Identify which cell holds the provided text, then report its (X, Y) central coordinate. 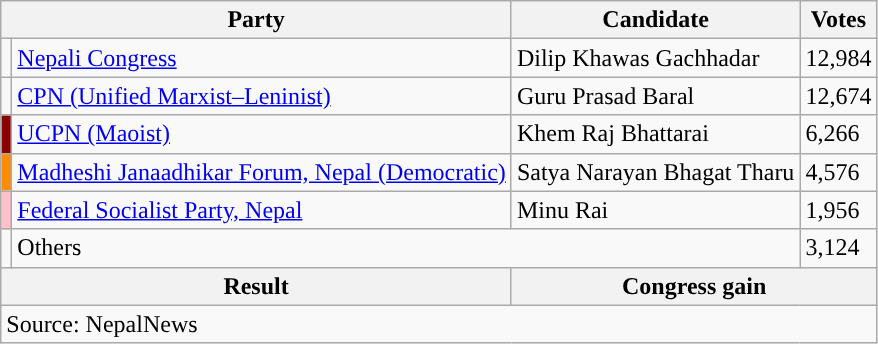
3,124 (838, 248)
Source: NepalNews (439, 324)
Congress gain (694, 286)
12,674 (838, 96)
Candidate (656, 20)
Votes (838, 20)
12,984 (838, 58)
CPN (Unified Marxist–Leninist) (262, 96)
Guru Prasad Baral (656, 96)
4,576 (838, 172)
1,956 (838, 210)
6,266 (838, 134)
Others (406, 248)
Federal Socialist Party, Nepal (262, 210)
Result (256, 286)
Dilip Khawas Gachhadar (656, 58)
Satya Narayan Bhagat Tharu (656, 172)
Khem Raj Bhattarai (656, 134)
UCPN (Maoist) (262, 134)
Madheshi Janaadhikar Forum, Nepal (Democratic) (262, 172)
Nepali Congress (262, 58)
Minu Rai (656, 210)
Party (256, 20)
